Locate the cell with the specified text and output its (x, y) center coordinate. 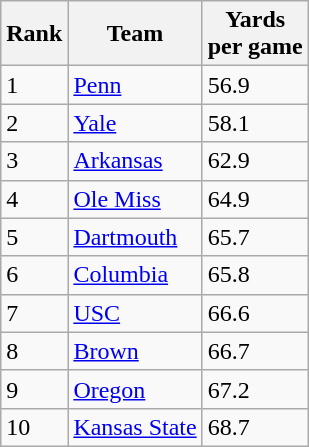
1 (34, 85)
Columbia (135, 275)
8 (34, 351)
USC (135, 313)
64.9 (255, 199)
65.8 (255, 275)
Arkansas (135, 161)
Kansas State (135, 427)
Oregon (135, 389)
Penn (135, 85)
65.7 (255, 237)
9 (34, 389)
68.7 (255, 427)
4 (34, 199)
56.9 (255, 85)
2 (34, 123)
58.1 (255, 123)
67.2 (255, 389)
66.6 (255, 313)
Rank (34, 34)
5 (34, 237)
Team (135, 34)
Dartmouth (135, 237)
Yale (135, 123)
Yardsper game (255, 34)
6 (34, 275)
Brown (135, 351)
3 (34, 161)
Ole Miss (135, 199)
7 (34, 313)
62.9 (255, 161)
10 (34, 427)
66.7 (255, 351)
